For the text-containing cell, return its midpoint in (X, Y) coordinate format. 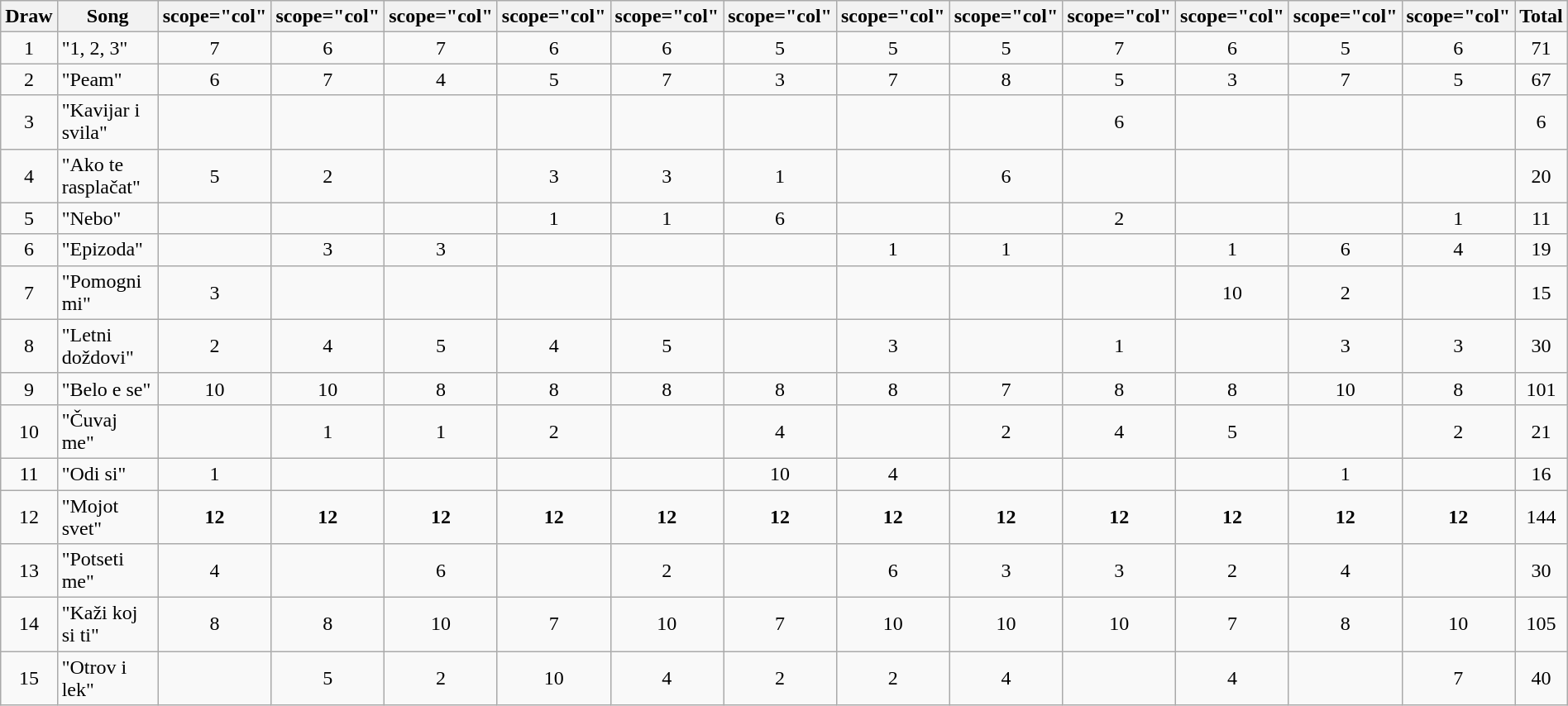
"Ako te rasplačat" (108, 175)
20 (1542, 175)
13 (29, 570)
101 (1542, 389)
"Odi si" (108, 474)
Song (108, 17)
"Kavijar i svila" (108, 122)
"Potseti me" (108, 570)
105 (1542, 625)
14 (29, 625)
"Letni doždovi" (108, 346)
"Mojot svet" (108, 516)
16 (1542, 474)
40 (1542, 678)
"Peam" (108, 79)
"Kaži koj si ti" (108, 625)
19 (1542, 250)
"Čuvaj me" (108, 432)
"Nebo" (108, 218)
67 (1542, 79)
21 (1542, 432)
9 (29, 389)
"1, 2, 3" (108, 48)
"Belo e se" (108, 389)
Total (1542, 17)
144 (1542, 516)
"Pomogni mi" (108, 293)
Draw (29, 17)
71 (1542, 48)
"Epizoda" (108, 250)
"Otrov i lek" (108, 678)
